Scan for the cell matching the given text and deliver its (X, Y) coordinate at center. 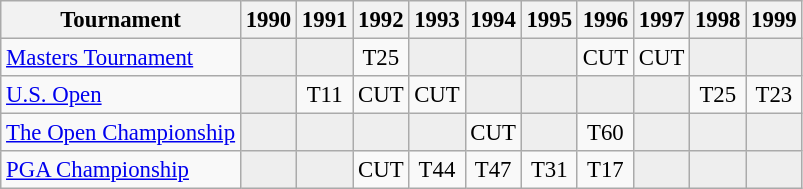
1992 (381, 20)
1995 (549, 20)
T23 (774, 95)
PGA Championship (121, 170)
The Open Championship (121, 133)
Masters Tournament (121, 58)
Tournament (121, 20)
1994 (493, 20)
T11 (325, 95)
1997 (661, 20)
T31 (549, 170)
U.S. Open (121, 95)
1999 (774, 20)
1993 (437, 20)
T47 (493, 170)
1991 (325, 20)
1990 (268, 20)
1996 (605, 20)
1998 (718, 20)
T44 (437, 170)
T17 (605, 170)
T60 (605, 133)
